Provide the (X, Y) coordinate of the cell's center where the given text is located.  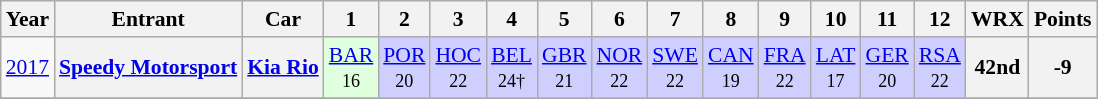
5 (564, 19)
2 (404, 19)
FRA22 (785, 68)
CAN19 (731, 68)
Speedy Motorsport (148, 68)
SWE22 (675, 68)
WRX (998, 19)
2017 (28, 68)
RSA22 (940, 68)
4 (512, 19)
HOC22 (458, 68)
8 (731, 19)
Car (282, 19)
3 (458, 19)
9 (785, 19)
POR20 (404, 68)
6 (620, 19)
42nd (998, 68)
10 (836, 19)
Entrant (148, 19)
Points (1063, 19)
Year (28, 19)
GER20 (886, 68)
-9 (1063, 68)
BEL24† (512, 68)
11 (886, 19)
1 (352, 19)
Kia Rio (282, 68)
GBR21 (564, 68)
12 (940, 19)
NOR22 (620, 68)
BAR16 (352, 68)
7 (675, 19)
LAT17 (836, 68)
